Output the (X, Y) coordinate of the center of the cell containing the given text.  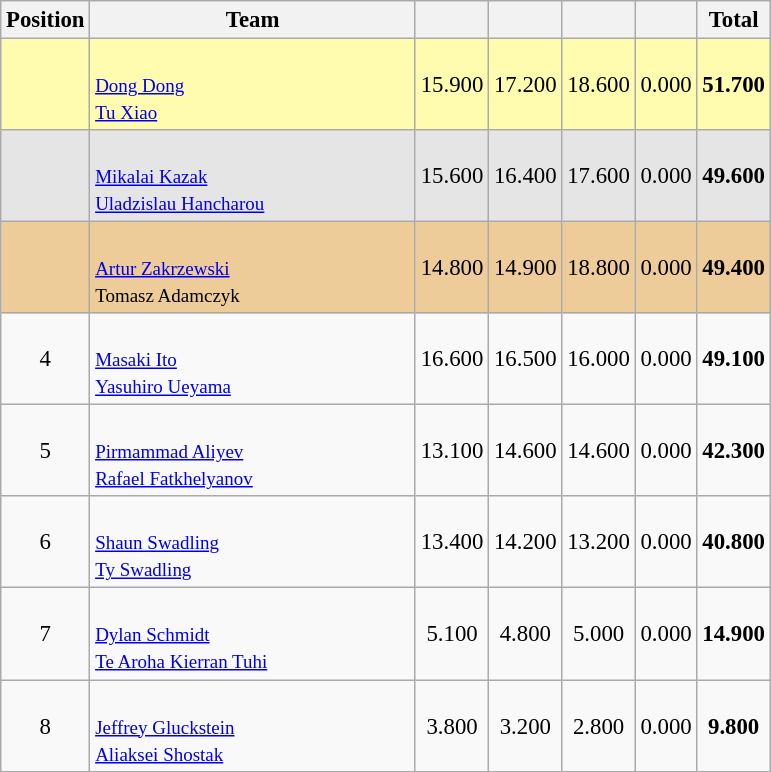
Artur ZakrzewskiTomasz Adamczyk (253, 268)
Jeffrey GlucksteinAliaksei Shostak (253, 726)
9.800 (734, 726)
18.800 (598, 268)
17.600 (598, 176)
16.400 (526, 176)
16.500 (526, 359)
Shaun SwadlingTy Swadling (253, 542)
Mikalai KazakUladzislau Hancharou (253, 176)
4 (46, 359)
17.200 (526, 85)
6 (46, 542)
5.000 (598, 634)
Total (734, 20)
Dong DongTu Xiao (253, 85)
3.800 (452, 726)
3.200 (526, 726)
42.300 (734, 451)
15.600 (452, 176)
5.100 (452, 634)
14.800 (452, 268)
2.800 (598, 726)
4.800 (526, 634)
Pirmammad AliyevRafael Fatkhelyanov (253, 451)
8 (46, 726)
49.100 (734, 359)
16.000 (598, 359)
14.200 (526, 542)
49.400 (734, 268)
51.700 (734, 85)
7 (46, 634)
Team (253, 20)
Position (46, 20)
Dylan SchmidtTe Aroha Kierran Tuhi (253, 634)
Masaki ItoYasuhiro Ueyama (253, 359)
13.400 (452, 542)
15.900 (452, 85)
40.800 (734, 542)
18.600 (598, 85)
13.200 (598, 542)
16.600 (452, 359)
13.100 (452, 451)
49.600 (734, 176)
5 (46, 451)
